Search for the cell housing the specified text and yield its (x, y) center coordinate. 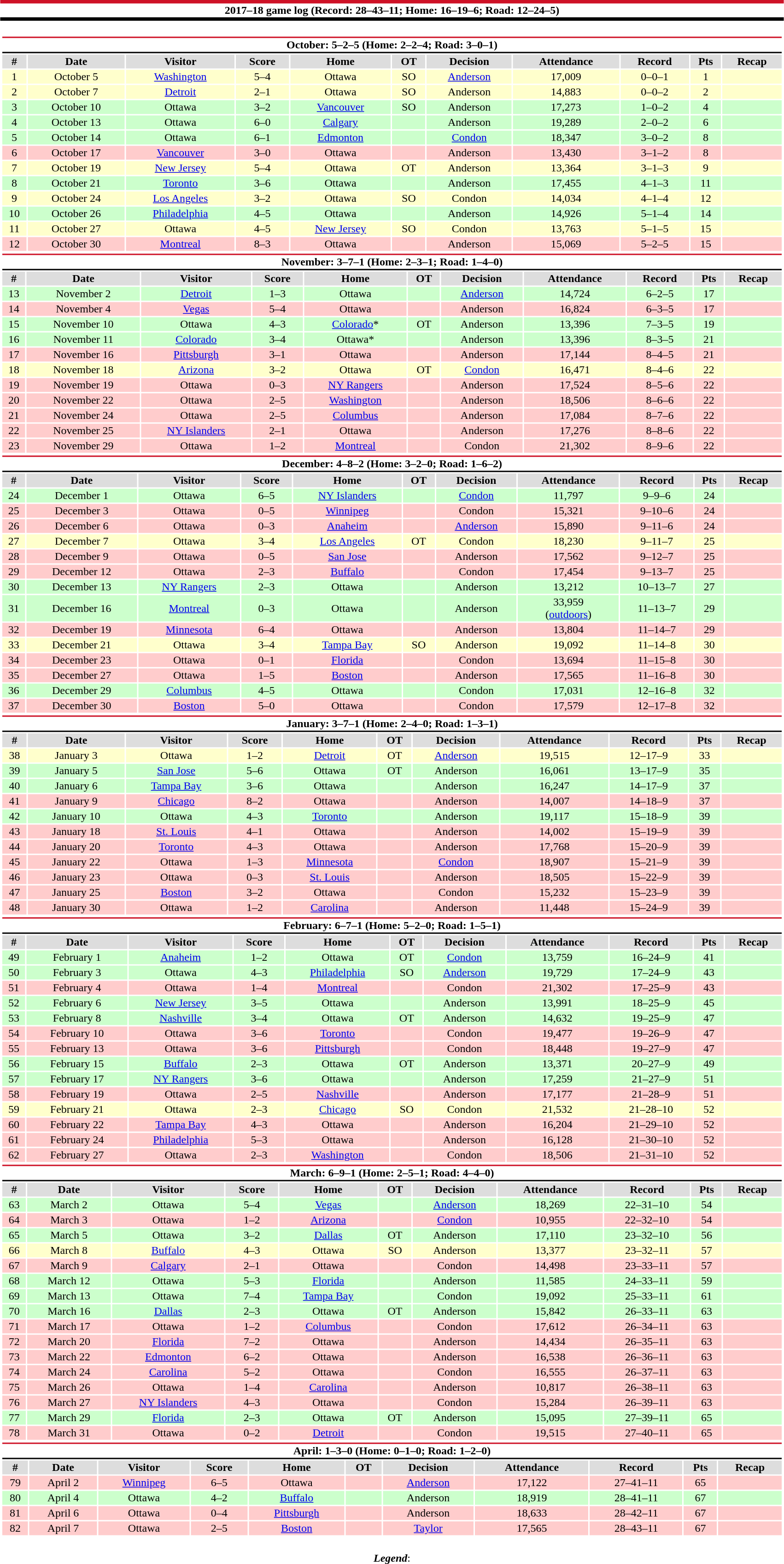
20 (14, 400)
March 13 (69, 1296)
March 17 (69, 1327)
January 18 (76, 832)
October 21 (76, 183)
March 31 (69, 1433)
10,817 (550, 1388)
8–3 (263, 244)
19,729 (557, 973)
17,579 (568, 706)
December 21 (82, 645)
7 (14, 168)
11–13–7 (657, 608)
February 3 (77, 973)
20–27–9 (651, 1064)
11,448 (554, 907)
October: 5–2–5 (Home: 2–2–4; Road: 3–0–1) (392, 45)
March 2 (69, 1205)
0–0–1 (655, 77)
6–0 (263, 122)
14,002 (554, 832)
January 30 (76, 907)
11–14–8 (657, 645)
December 19 (82, 630)
November 11 (83, 340)
21–28–9 (651, 1094)
16,061 (554, 771)
February 21 (77, 1109)
February 10 (77, 1034)
15,284 (550, 1402)
21–28–10 (651, 1109)
17,031 (568, 691)
March 29 (69, 1418)
16,471 (575, 370)
February 8 (77, 1018)
12–17–8 (657, 706)
9–13–7 (657, 572)
26–38–11 (647, 1388)
18,505 (554, 877)
Colorado* (356, 324)
6–3–5 (660, 309)
November 22 (83, 400)
December 13 (82, 587)
16,824 (575, 309)
October 10 (76, 107)
17,259 (557, 1079)
42 (14, 816)
November 10 (83, 324)
11,585 (550, 1281)
17,562 (568, 556)
13,212 (568, 587)
March 3 (69, 1220)
81 (15, 1513)
January 9 (76, 801)
January 10 (76, 816)
0–2 (252, 1433)
December: 4–8–2 (Home: 3–2–0; Road: 1–6–2) (392, 464)
April 4 (64, 1498)
November 25 (83, 431)
October 13 (76, 122)
10 (14, 213)
5–2 (252, 1372)
December 7 (82, 541)
15,321 (568, 511)
19,289 (566, 122)
23 (14, 446)
79 (15, 1482)
5–6 (255, 771)
13,371 (557, 1064)
March 27 (69, 1402)
21–27–9 (651, 1079)
68 (14, 1281)
13,430 (566, 153)
11–15–8 (657, 660)
8–7–6 (660, 415)
14,498 (550, 1266)
6–4 (266, 630)
21–30–10 (651, 1140)
46 (14, 877)
17,122 (532, 1482)
14–18–9 (649, 801)
March 12 (69, 1281)
April 2 (64, 1482)
26 (14, 526)
66 (14, 1250)
24–33–11 (647, 1281)
27–41–11 (637, 1482)
9–9–6 (657, 495)
0–4 (219, 1513)
February 1 (77, 957)
13–17–9 (649, 771)
18 (14, 370)
February 17 (77, 1079)
3–1–2 (655, 153)
9–11–6 (657, 526)
19–27–9 (651, 1048)
February 4 (77, 988)
October 27 (76, 229)
26–35–11 (647, 1341)
26–36–11 (647, 1357)
17,084 (575, 415)
February 22 (77, 1125)
15,890 (568, 526)
14,007 (554, 801)
28 (14, 556)
26–37–11 (647, 1372)
December 9 (82, 556)
15–22–9 (649, 877)
17,612 (550, 1327)
14,724 (575, 294)
28–41–11 (637, 1498)
3 (14, 107)
14,926 (566, 213)
38 (14, 755)
22–31–10 (647, 1205)
January 6 (76, 786)
17,144 (575, 354)
28–42–11 (637, 1513)
8–8–6 (660, 431)
November 2 (83, 294)
9–12–7 (657, 556)
October 24 (76, 199)
12–17–9 (649, 755)
19–26–9 (651, 1034)
January: 3–7–1 (Home: 2–4–0; Road: 1–3–1) (392, 723)
6–2–5 (660, 294)
9–10–6 (657, 511)
18,347 (566, 138)
March 22 (69, 1357)
15–20–9 (649, 847)
October 5 (76, 77)
0–1 (266, 660)
November 29 (83, 446)
10,955 (550, 1220)
8–4–6 (660, 370)
64 (14, 1220)
48 (14, 907)
27–40–11 (647, 1433)
60 (14, 1125)
71 (14, 1327)
28–43–11 (637, 1529)
26–34–11 (647, 1327)
7–4 (252, 1296)
February 19 (77, 1094)
April 7 (64, 1529)
74 (14, 1372)
5–1–4 (655, 213)
January 23 (76, 877)
15,069 (566, 244)
75 (14, 1388)
15–21–9 (649, 862)
5 (14, 138)
19–25–9 (651, 1018)
23–33–11 (647, 1266)
18,633 (532, 1513)
25–33–11 (647, 1296)
19,477 (557, 1034)
13,991 (557, 1003)
December 3 (82, 511)
October 26 (76, 213)
8–4–5 (660, 354)
11,797 (568, 495)
17,524 (575, 385)
16–24–9 (651, 957)
8–9–6 (660, 446)
13,759 (557, 957)
Colorado (196, 340)
October 14 (76, 138)
8–5–6 (660, 385)
November 4 (83, 309)
16,538 (550, 1357)
March: 6–9–1 (Home: 2–5–1; Road: 4–4–0) (392, 1173)
March 24 (69, 1372)
March 20 (69, 1341)
34 (14, 660)
13,364 (566, 168)
November: 3–7–1 (Home: 2–3–1; Road: 1–4–0) (392, 262)
17–24–9 (651, 973)
October 17 (76, 153)
April: 1–3–0 (Home: 0–1–0; Road: 1–2–0) (392, 1451)
17,177 (557, 1094)
18,907 (554, 862)
17,276 (575, 431)
14,434 (550, 1341)
5–0 (266, 706)
October 30 (76, 244)
14–17–9 (649, 786)
December 27 (82, 675)
13,694 (568, 660)
69 (14, 1296)
7–2 (252, 1341)
21–31–10 (651, 1155)
0–0–2 (655, 92)
2017–18 game log (Record: 28–43–11; Home: 16–19–6; Road: 12–24–5) (392, 10)
16 (14, 340)
72 (14, 1341)
February 6 (77, 1003)
55 (14, 1048)
October 19 (76, 168)
4–1–3 (655, 183)
13,804 (568, 630)
23–32–11 (647, 1250)
March 16 (69, 1311)
March 5 (69, 1235)
March 26 (69, 1388)
62 (14, 1155)
14,034 (566, 199)
8–3–5 (660, 340)
70 (14, 1311)
16,247 (554, 786)
4–1–4 (655, 199)
22–32–10 (647, 1220)
14,632 (557, 1018)
21,532 (557, 1109)
16,555 (550, 1372)
February 13 (77, 1048)
February 24 (77, 1140)
6–2 (252, 1357)
53 (14, 1018)
5–1–5 (655, 229)
15,842 (550, 1311)
76 (14, 1402)
80 (15, 1498)
18,269 (550, 1205)
March 8 (69, 1250)
77 (14, 1418)
18,230 (568, 541)
December 6 (82, 526)
December 16 (82, 608)
78 (14, 1433)
February 27 (77, 1155)
17,455 (566, 183)
14,883 (566, 92)
26–33–11 (647, 1311)
7–3–5 (660, 324)
44 (14, 847)
13,377 (550, 1250)
27–39–11 (647, 1418)
3–5 (259, 1003)
15–24–9 (649, 907)
5–2–5 (655, 244)
17,768 (554, 847)
15–19–9 (649, 832)
13,763 (566, 229)
October 7 (76, 92)
16,128 (557, 1140)
1–0–2 (655, 107)
1–5 (266, 675)
January 25 (76, 893)
November 18 (83, 370)
6–1 (263, 138)
January 22 (76, 862)
82 (15, 1529)
17–25–9 (651, 988)
December 29 (82, 691)
17,110 (550, 1235)
73 (14, 1357)
31 (14, 608)
March 9 (69, 1266)
33,959(outdoors) (568, 608)
January 3 (76, 755)
November 24 (83, 415)
3–1 (277, 354)
4–2 (219, 1498)
December 23 (82, 660)
April 6 (64, 1513)
February: 6–7–1 (Home: 5–2–0; Road: 1–5–1) (392, 925)
17,009 (566, 77)
Ottawa* (356, 340)
17,454 (568, 572)
November 16 (83, 354)
11–14–7 (657, 630)
November 19 (83, 385)
3–1–3 (655, 168)
19,117 (554, 816)
50 (14, 973)
16,204 (557, 1125)
4–1 (255, 832)
58 (14, 1094)
January 20 (76, 847)
8–6–6 (660, 400)
15,095 (550, 1418)
18,448 (557, 1048)
40 (14, 786)
23–32–10 (647, 1235)
December 1 (82, 495)
3–0–2 (655, 138)
13 (14, 294)
10–13–7 (657, 587)
26–39–11 (647, 1402)
21–29–10 (651, 1125)
December 30 (82, 706)
3–0 (263, 153)
December 12 (82, 572)
15,232 (554, 893)
January 5 (76, 771)
36 (14, 691)
17,273 (566, 107)
Taylor (428, 1529)
9–11–7 (657, 541)
11–16–8 (657, 675)
18–25–9 (651, 1003)
8–2 (255, 801)
18,919 (532, 1498)
2–0–2 (655, 122)
15–23–9 (649, 893)
February 15 (77, 1064)
12–16–8 (657, 691)
15–18–9 (649, 816)
